Locate the cell with the specified text and output its [X, Y] center coordinate. 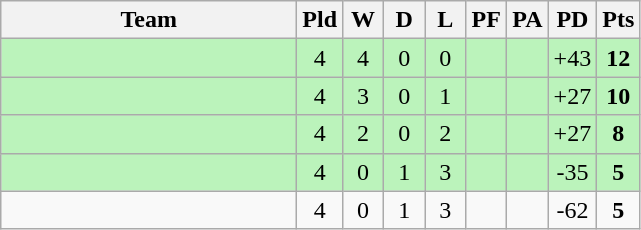
12 [618, 58]
+43 [572, 58]
PA [528, 20]
L [446, 20]
Pld [320, 20]
8 [618, 134]
PF [486, 20]
PD [572, 20]
-35 [572, 172]
D [404, 20]
-62 [572, 210]
10 [618, 96]
W [364, 20]
Pts [618, 20]
Team [149, 20]
